Return (X, Y) of the center of cell containing provided text 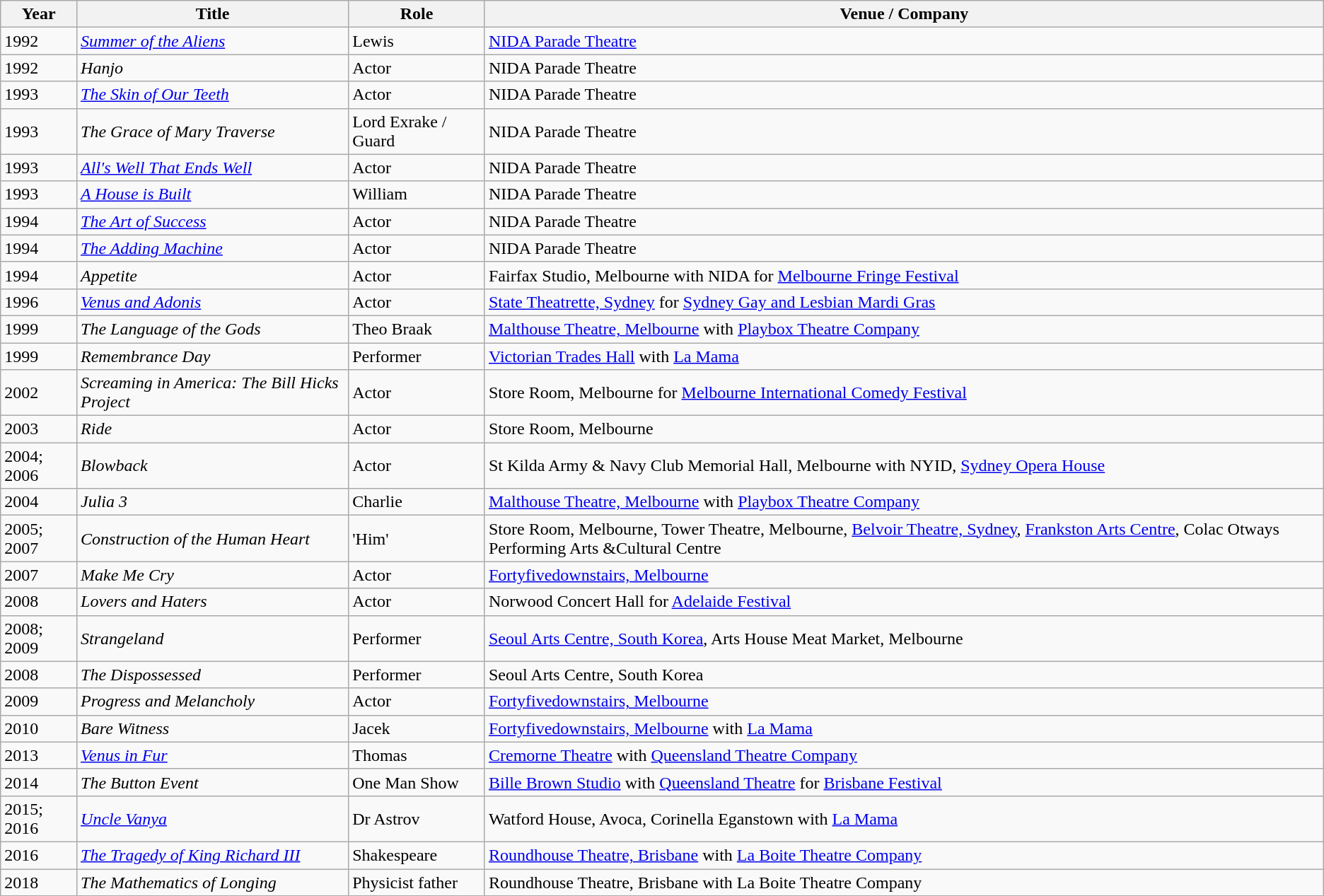
2010 (39, 728)
2008; 2009 (39, 638)
Dr Astrov (417, 819)
William (417, 194)
The Dispossessed (213, 675)
The Adding Machine (213, 248)
Fairfax Studio, Melbourne with NIDA for Melbourne Fringe Festival (904, 275)
2013 (39, 755)
'Him' (417, 539)
Victorian Trades Hall with La Mama (904, 356)
Shakespeare (417, 855)
All's Well That Ends Well (213, 168)
2009 (39, 702)
2016 (39, 855)
Lewis (417, 41)
Norwood Concert Hall for Adelaide Festival (904, 602)
One Man Show (417, 782)
The Grace of Mary Traverse (213, 132)
Screaming in America: The Bill Hicks Project (213, 393)
Make Me Cry (213, 575)
Role (417, 14)
Physicist father (417, 882)
Appetite (213, 275)
2015; 2016 (39, 819)
Strangeland (213, 638)
Jacek (417, 728)
2007 (39, 575)
Lord Exrake / Guard (417, 132)
Progress and Melancholy (213, 702)
2003 (39, 429)
Theo Braak (417, 329)
Seoul Arts Centre, South Korea, Arts House Meat Market, Melbourne (904, 638)
Store Room, Melbourne, Tower Theatre, Melbourne, Belvoir Theatre, Sydney, Frankston Arts Centre, Colac Otways Performing Arts &Cultural Centre (904, 539)
Title (213, 14)
Remembrance Day (213, 356)
2004; 2006 (39, 465)
Ride (213, 429)
The Skin of Our Teeth (213, 95)
Bille Brown Studio with Queensland Theatre for Brisbane Festival (904, 782)
Uncle Vanya (213, 819)
Venue / Company (904, 14)
The Art of Success (213, 221)
Seoul Arts Centre, South Korea (904, 675)
Thomas (417, 755)
State Theatrette, Sydney for Sydney Gay and Lesbian Mardi Gras (904, 302)
The Tragedy of King Richard III (213, 855)
Julia 3 (213, 502)
2002 (39, 393)
Venus in Fur (213, 755)
Blowback (213, 465)
Construction of the Human Heart (213, 539)
The Button Event (213, 782)
2005; 2007 (39, 539)
Cremorne Theatre with Queensland Theatre Company (904, 755)
Lovers and Haters (213, 602)
2018 (39, 882)
2014 (39, 782)
Venus and Adonis (213, 302)
2004 (39, 502)
The Language of the Gods (213, 329)
Charlie (417, 502)
Year (39, 14)
The Mathematics of Longing (213, 882)
St Kilda Army & Navy Club Memorial Hall, Melbourne with NYID, Sydney Opera House (904, 465)
Hanjo (213, 68)
Bare Witness (213, 728)
1996 (39, 302)
Summer of the Aliens (213, 41)
Store Room, Melbourne (904, 429)
A House is Built (213, 194)
Store Room, Melbourne for Melbourne International Comedy Festival (904, 393)
Fortyfivedownstairs, Melbourne with La Mama (904, 728)
Watford House, Avoca, Corinella Eganstown with La Mama (904, 819)
